From the cell containing the given text, extract its center point as [X, Y] coordinate. 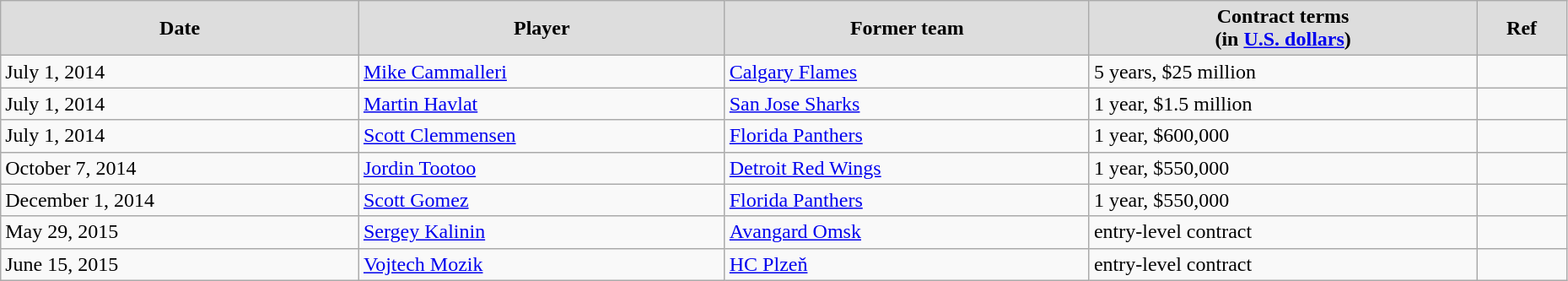
May 29, 2015 [181, 232]
Contract terms(in U.S. dollars) [1282, 29]
5 years, $25 million [1282, 72]
Scott Gomez [542, 200]
Avangard Omsk [907, 232]
Martin Havlat [542, 104]
December 1, 2014 [181, 200]
October 7, 2014 [181, 168]
Jordin Tootoo [542, 168]
June 15, 2015 [181, 264]
1 year, $1.5 million [1282, 104]
Former team [907, 29]
Sergey Kalinin [542, 232]
Ref [1522, 29]
Detroit Red Wings [907, 168]
San Jose Sharks [907, 104]
Scott Clemmensen [542, 136]
Mike Cammalleri [542, 72]
Calgary Flames [907, 72]
Date [181, 29]
HC Plzeň [907, 264]
Player [542, 29]
Vojtech Mozik [542, 264]
1 year, $600,000 [1282, 136]
